Return the (x, y) coordinate for the center point of the cell that contains the specified text.  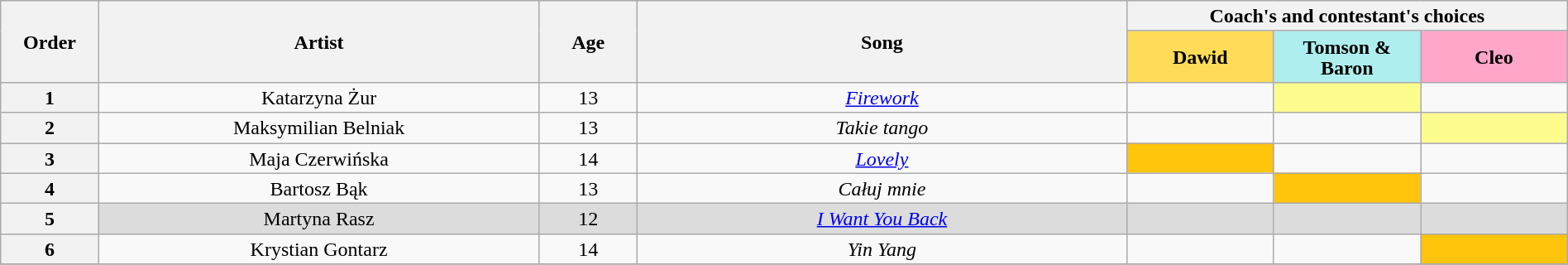
Takie tango (882, 128)
12 (588, 219)
1 (50, 98)
Tomson & Baron (1347, 56)
4 (50, 189)
Bartosz Bąk (319, 189)
I Want You Back (882, 219)
6 (50, 248)
2 (50, 128)
3 (50, 157)
Age (588, 41)
Dawid (1200, 56)
Martyna Rasz (319, 219)
Katarzyna Żur (319, 98)
Coach's and contestant's choices (1346, 17)
5 (50, 219)
Firework (882, 98)
Całuj mnie (882, 189)
Song (882, 41)
Maksymilian Belniak (319, 128)
Cleo (1494, 56)
Krystian Gontarz (319, 248)
Lovely (882, 157)
Maja Czerwińska (319, 157)
Order (50, 41)
Artist (319, 41)
Yin Yang (882, 248)
